From the cell containing the given text, extract its center point as [X, Y] coordinate. 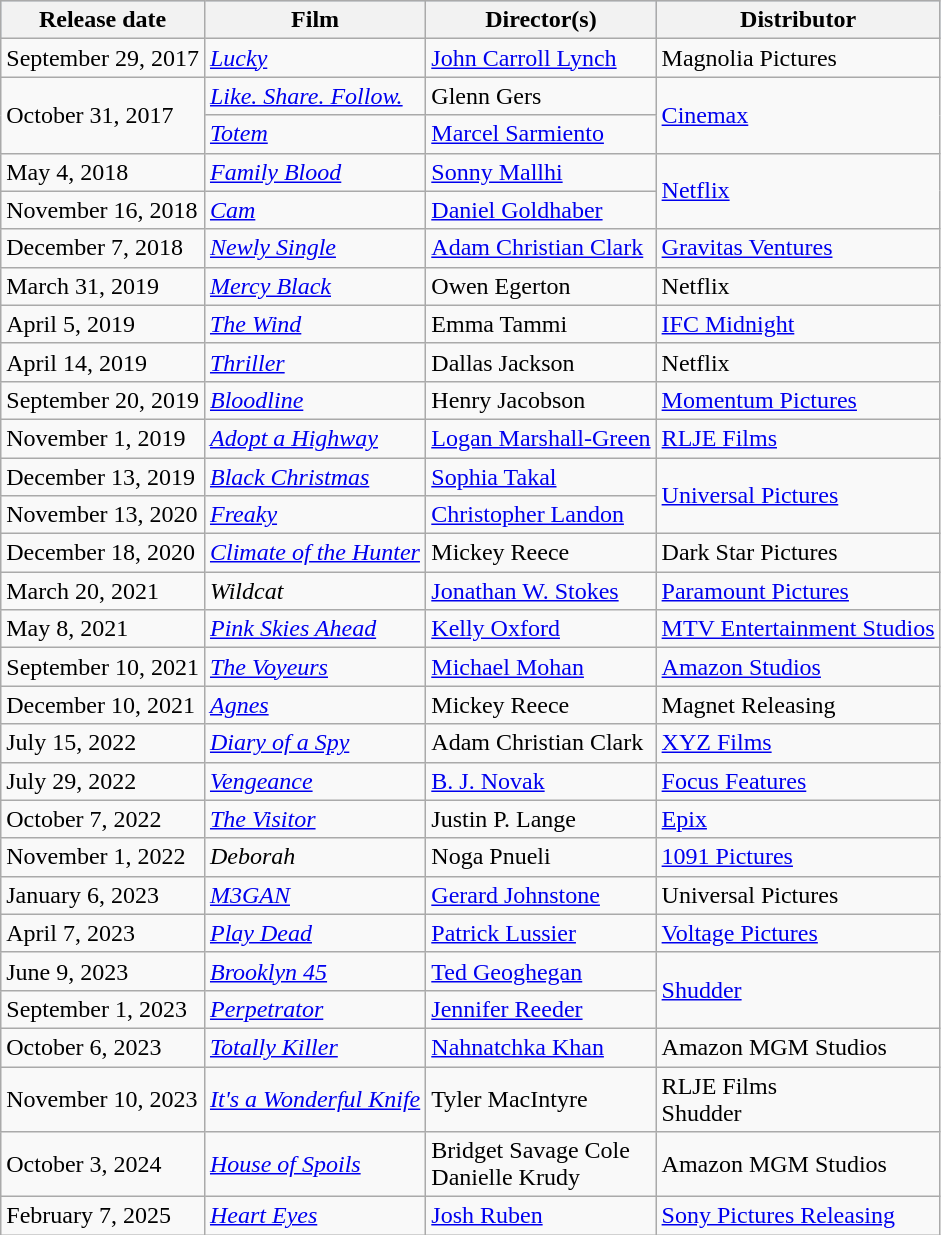
Jonathan W. Stokes [541, 591]
Play Dead [314, 933]
December 13, 2019 [103, 477]
Cinemax [798, 115]
Pink Skies Ahead [314, 629]
Focus Features [798, 781]
May 8, 2021 [103, 629]
Cam [314, 210]
Mercy Black [314, 286]
Logan Marshall-Green [541, 438]
Amazon Studios [798, 667]
Sonny Mallhi [541, 172]
Glenn Gers [541, 96]
September 10, 2021 [103, 667]
Heart Eyes [314, 1216]
Brooklyn 45 [314, 971]
Dark Star Pictures [798, 553]
Climate of the Hunter [314, 553]
April 7, 2023 [103, 933]
Marcel Sarmiento [541, 134]
Like. Share. Follow. [314, 96]
John Carroll Lynch [541, 58]
Momentum Pictures [798, 400]
Totally Killer [314, 1047]
RLJE FilmsShudder [798, 1098]
The Voyeurs [314, 667]
March 20, 2021 [103, 591]
September 20, 2019 [103, 400]
Owen Egerton [541, 286]
October 3, 2024 [103, 1164]
July 29, 2022 [103, 781]
November 16, 2018 [103, 210]
Wildcat [314, 591]
Newly Single [314, 248]
December 7, 2018 [103, 248]
September 29, 2017 [103, 58]
Adopt a Highway [314, 438]
Christopher Landon [541, 515]
It's a Wonderful Knife [314, 1098]
April 14, 2019 [103, 362]
IFC Midnight [798, 324]
Emma Tammi [541, 324]
December 10, 2021 [103, 705]
Epix [798, 819]
Bridget Savage ColeDanielle Krudy [541, 1164]
Justin P. Lange [541, 819]
Bloodline [314, 400]
Distributor [798, 20]
May 4, 2018 [103, 172]
Freaky [314, 515]
October 7, 2022 [103, 819]
Diary of a Spy [314, 743]
Patrick Lussier [541, 933]
Sophia Takal [541, 477]
House of Spoils [314, 1164]
October 6, 2023 [103, 1047]
The Wind [314, 324]
Lucky [314, 58]
July 15, 2022 [103, 743]
Family Blood [314, 172]
October 31, 2017 [103, 115]
Release date [103, 20]
Perpetrator [314, 1009]
February 7, 2025 [103, 1216]
June 9, 2023 [103, 971]
B. J. Novak [541, 781]
Voltage Pictures [798, 933]
Totem [314, 134]
M3GAN [314, 895]
Josh Ruben [541, 1216]
Director(s) [541, 20]
December 18, 2020 [103, 553]
XYZ Films [798, 743]
April 5, 2019 [103, 324]
Nahnatchka Khan [541, 1047]
Magnolia Pictures [798, 58]
January 6, 2023 [103, 895]
Daniel Goldhaber [541, 210]
November 13, 2020 [103, 515]
Jennifer Reeder [541, 1009]
November 1, 2022 [103, 857]
Shudder [798, 990]
Sony Pictures Releasing [798, 1216]
March 31, 2019 [103, 286]
Black Christmas [314, 477]
September 1, 2023 [103, 1009]
Gerard Johnstone [541, 895]
RLJE Films [798, 438]
Dallas Jackson [541, 362]
Kelly Oxford [541, 629]
Paramount Pictures [798, 591]
MTV Entertainment Studios [798, 629]
Gravitas Ventures [798, 248]
1091 Pictures [798, 857]
Deborah [314, 857]
Tyler MacIntyre [541, 1098]
November 1, 2019 [103, 438]
Henry Jacobson [541, 400]
Agnes [314, 705]
November 10, 2023 [103, 1098]
Film [314, 20]
Magnet Releasing [798, 705]
Michael Mohan [541, 667]
Ted Geoghegan [541, 971]
The Visitor [314, 819]
Vengeance [314, 781]
Thriller [314, 362]
Noga Pnueli [541, 857]
